Locate the cell with the specified text and output its (x, y) center coordinate. 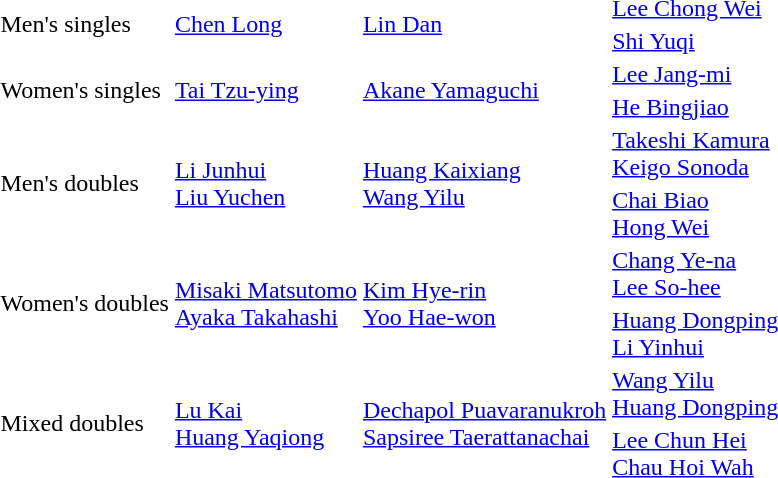
Kim Hye-rin Yoo Hae-won (484, 304)
Akane Yamaguchi (484, 90)
Tai Tzu-ying (266, 90)
Huang Kaixiang Wang Yilu (484, 184)
Li Junhui Liu Yuchen (266, 184)
Misaki Matsutomo Ayaka Takahashi (266, 304)
